Extract the [x, y] coordinate from the center of the cell holding the provided text.  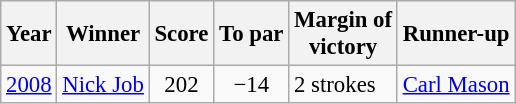
Year [29, 34]
2008 [29, 85]
Winner [103, 34]
Runner-up [456, 34]
Carl Mason [456, 85]
Nick Job [103, 85]
202 [182, 85]
−14 [252, 85]
Score [182, 34]
2 strokes [344, 85]
To par [252, 34]
Margin ofvictory [344, 34]
